Pinpoint the cell where the given text exists, returning its (X, Y) midpoint coordinate. 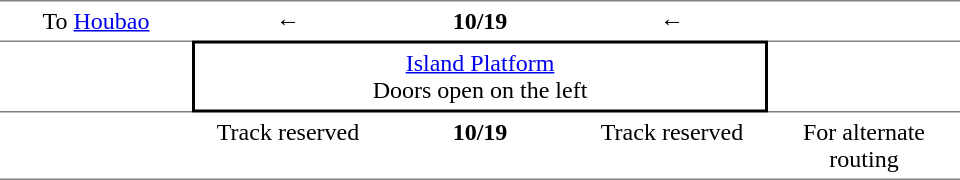
Island PlatformDoors open on the left (480, 76)
For alternate routing (864, 146)
To Houbao (96, 20)
